Identify which cell holds the provided text, then report its [X, Y] central coordinate. 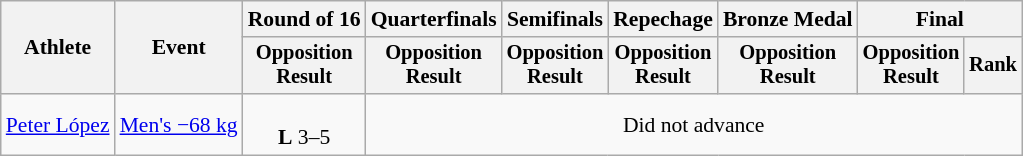
L 3–5 [304, 124]
Repechage [663, 19]
Peter López [58, 124]
Semifinals [556, 19]
Athlete [58, 48]
Round of 16 [304, 19]
Rank [993, 66]
Quarterfinals [434, 19]
Did not advance [694, 124]
Men's −68 kg [179, 124]
Event [179, 48]
Final [940, 19]
Bronze Medal [788, 19]
